Return [X, Y] of the center of cell containing provided text 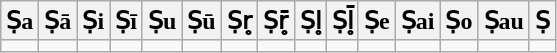
Ṣā [58, 21]
Ṣau [504, 21]
Ṣai [418, 21]
Ṣe [376, 21]
Ṣ [542, 21]
Ṣl̥ [310, 21]
Ṣl̥̄ [342, 21]
Ṣū [202, 21]
Ṣi [94, 21]
Ṣī [126, 21]
Ṣr̥ [240, 21]
Ṣa [20, 21]
Ṣr̥̄ [276, 21]
Ṣo [459, 21]
Ṣu [162, 21]
